Detect which cell encompasses the target text, then output its (X, Y) center coordinate. 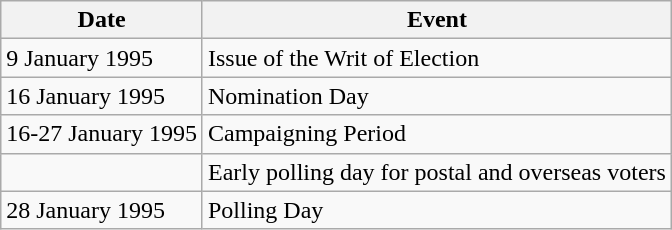
Issue of the Writ of Election (436, 58)
9 January 1995 (102, 58)
28 January 1995 (102, 210)
Campaigning Period (436, 134)
Event (436, 20)
16 January 1995 (102, 96)
16-27 January 1995 (102, 134)
Polling Day (436, 210)
Early polling day for postal and overseas voters (436, 172)
Nomination Day (436, 96)
Date (102, 20)
